From the cell containing the given text, extract its center point as (x, y) coordinate. 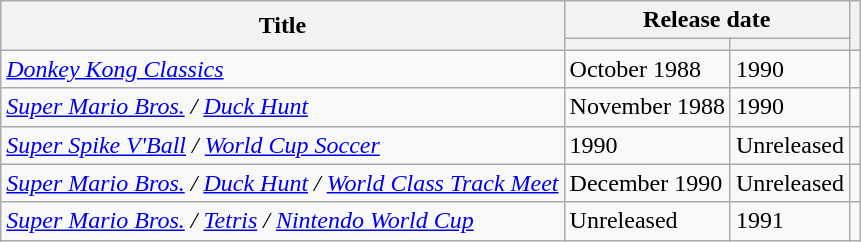
Super Mario Bros. / Duck Hunt (282, 107)
Super Mario Bros. / Tetris / Nintendo World Cup (282, 221)
1991 (790, 221)
Release date (706, 20)
Super Mario Bros. / Duck Hunt / World Class Track Meet (282, 183)
Super Spike V'Ball / World Cup Soccer (282, 145)
October 1988 (647, 69)
December 1990 (647, 183)
November 1988 (647, 107)
Donkey Kong Classics (282, 69)
Title (282, 26)
